Find where the given text appears and provide that cell's center as (x, y) coordinate. 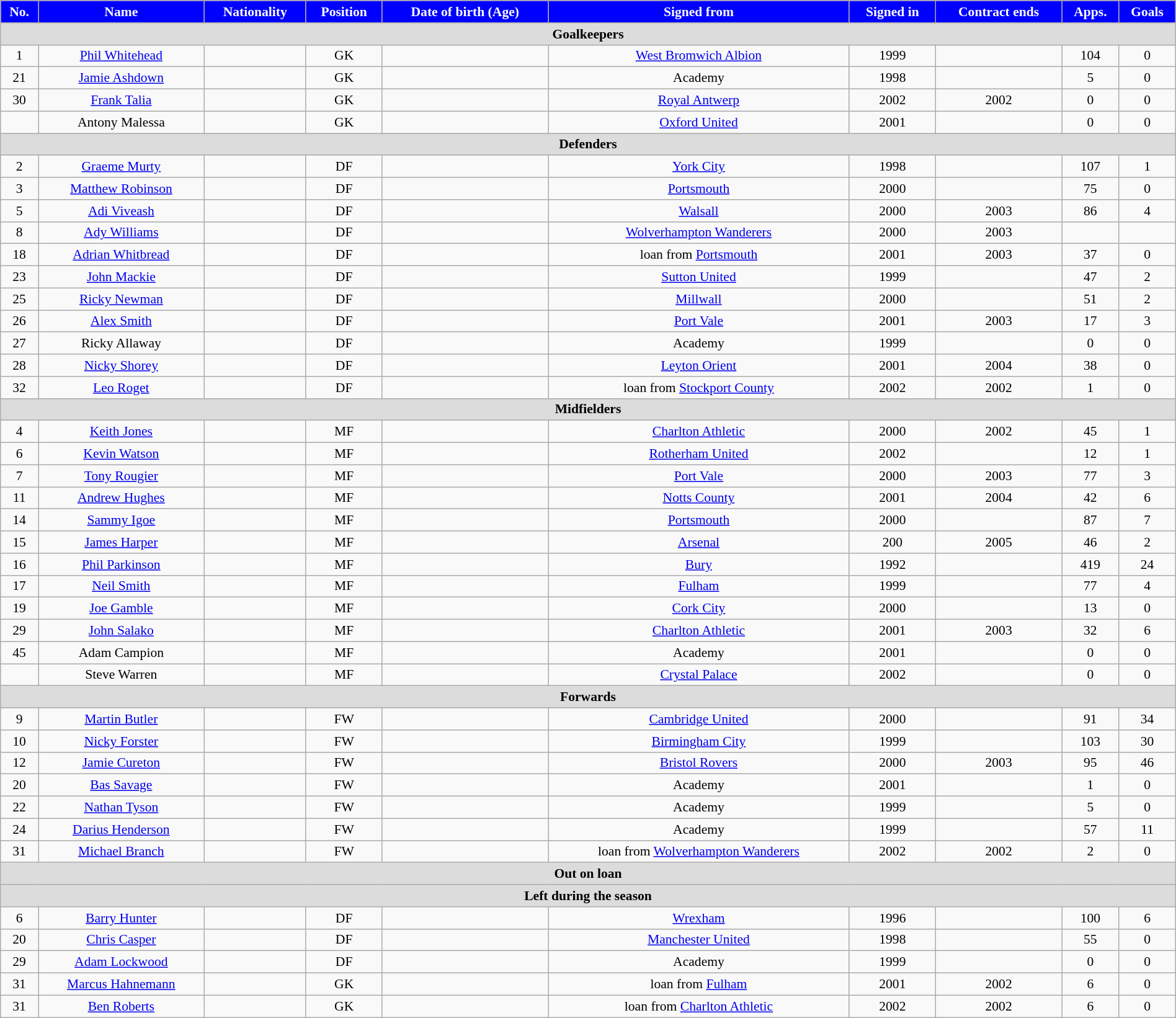
Andrew Hughes (122, 498)
34 (1147, 719)
Ricky Allaway (122, 344)
Leyton Orient (699, 365)
51 (1090, 299)
No. (20, 12)
Apps. (1090, 12)
Jamie Cureton (122, 763)
Steve Warren (122, 675)
loan from Charlton Athletic (699, 1006)
103 (1090, 741)
200 (892, 542)
Tony Rougier (122, 476)
Bas Savage (122, 785)
95 (1090, 763)
Darius Henderson (122, 829)
1992 (892, 565)
Bristol Rovers (699, 763)
27 (20, 344)
Martin Butler (122, 719)
Signed from (699, 12)
18 (20, 255)
14 (20, 520)
1996 (892, 918)
Frank Talia (122, 100)
Sammy Igoe (122, 520)
Chris Casper (122, 940)
Date of birth (Age) (465, 12)
Wolverhampton Wanderers (699, 233)
John Salako (122, 631)
Ady Williams (122, 233)
10 (20, 741)
9 (20, 719)
Oxford United (699, 122)
Cork City (699, 609)
Signed in (892, 12)
26 (20, 321)
Goalkeepers (588, 34)
21 (20, 78)
Contract ends (999, 12)
Adam Campion (122, 653)
Adam Lockwood (122, 962)
Sutton United (699, 277)
57 (1090, 829)
Marcus Hahnemann (122, 985)
37 (1090, 255)
107 (1090, 167)
Phil Parkinson (122, 565)
8 (20, 233)
Royal Antwerp (699, 100)
Nathan Tyson (122, 808)
87 (1090, 520)
loan from Fulham (699, 985)
16 (20, 565)
419 (1090, 565)
Notts County (699, 498)
loan from Wolverhampton Wanderers (699, 852)
Antony Malessa (122, 122)
Wrexham (699, 918)
Adi Viveash (122, 211)
Jamie Ashdown (122, 78)
Birmingham City (699, 741)
Nicky Shorey (122, 365)
Barry Hunter (122, 918)
91 (1090, 719)
Neil Smith (122, 586)
Michael Branch (122, 852)
Phil Whitehead (122, 56)
42 (1090, 498)
Ben Roberts (122, 1006)
38 (1090, 365)
York City (699, 167)
Rotherham United (699, 454)
23 (20, 277)
Nicky Forster (122, 741)
James Harper (122, 542)
13 (1090, 609)
Position (344, 12)
West Bromwich Albion (699, 56)
Goals (1147, 12)
104 (1090, 56)
19 (20, 609)
86 (1090, 211)
Walsall (699, 211)
Bury (699, 565)
2005 (999, 542)
25 (20, 299)
75 (1090, 189)
Nationality (255, 12)
Joe Gamble (122, 609)
100 (1090, 918)
15 (20, 542)
Defenders (588, 145)
Manchester United (699, 940)
Midfielders (588, 409)
Forwards (588, 697)
Out on loan (588, 874)
Crystal Palace (699, 675)
Millwall (699, 299)
55 (1090, 940)
John Mackie (122, 277)
Kevin Watson (122, 454)
Keith Jones (122, 432)
Adrian Whitbread (122, 255)
Name (122, 12)
Arsenal (699, 542)
Left during the season (588, 896)
Ricky Newman (122, 299)
28 (20, 365)
47 (1090, 277)
22 (20, 808)
Cambridge United (699, 719)
loan from Portsmouth (699, 255)
Fulham (699, 586)
Alex Smith (122, 321)
Leo Roget (122, 388)
Matthew Robinson (122, 189)
loan from Stockport County (699, 388)
Graeme Murty (122, 167)
